Determine the [X, Y] coordinate at the center of the cell enclosing the given text.  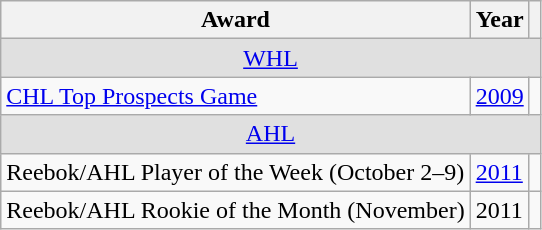
Reebok/AHL Player of the Week (October 2–9) [236, 172]
2009 [500, 96]
Year [500, 20]
Reebok/AHL Rookie of the Month (November) [236, 210]
AHL [271, 134]
WHL [271, 58]
Award [236, 20]
CHL Top Prospects Game [236, 96]
